Determine the (x, y) coordinate at the center of the cell enclosing the given text.  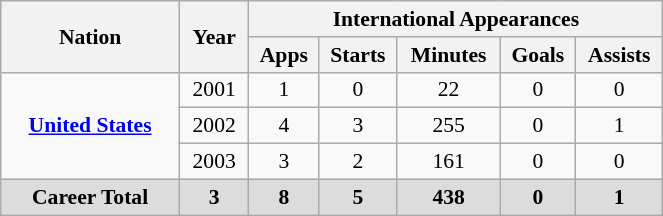
161 (448, 162)
Goals (538, 55)
International Appearances (456, 19)
2002 (214, 126)
Apps (284, 55)
2003 (214, 162)
Starts (358, 55)
Minutes (448, 55)
Career Total (90, 197)
Nation (90, 36)
United States (90, 126)
Assists (620, 55)
22 (448, 90)
255 (448, 126)
2001 (214, 90)
5 (358, 197)
8 (284, 197)
Year (214, 36)
438 (448, 197)
4 (284, 126)
2 (358, 162)
